Capture the cell that displays the provided text and extract its (X, Y) central coordinate. 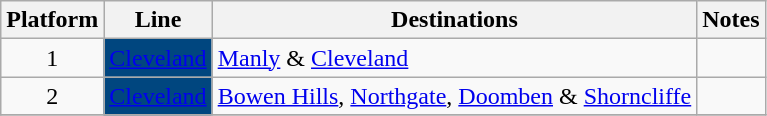
Notes (731, 20)
Bowen Hills, Northgate, Doomben & Shorncliffe (454, 96)
Destinations (454, 20)
1 (52, 58)
2 (52, 96)
Platform (52, 20)
Line (158, 20)
Manly & Cleveland (454, 58)
